Identify which cell holds the provided text, then report its (x, y) central coordinate. 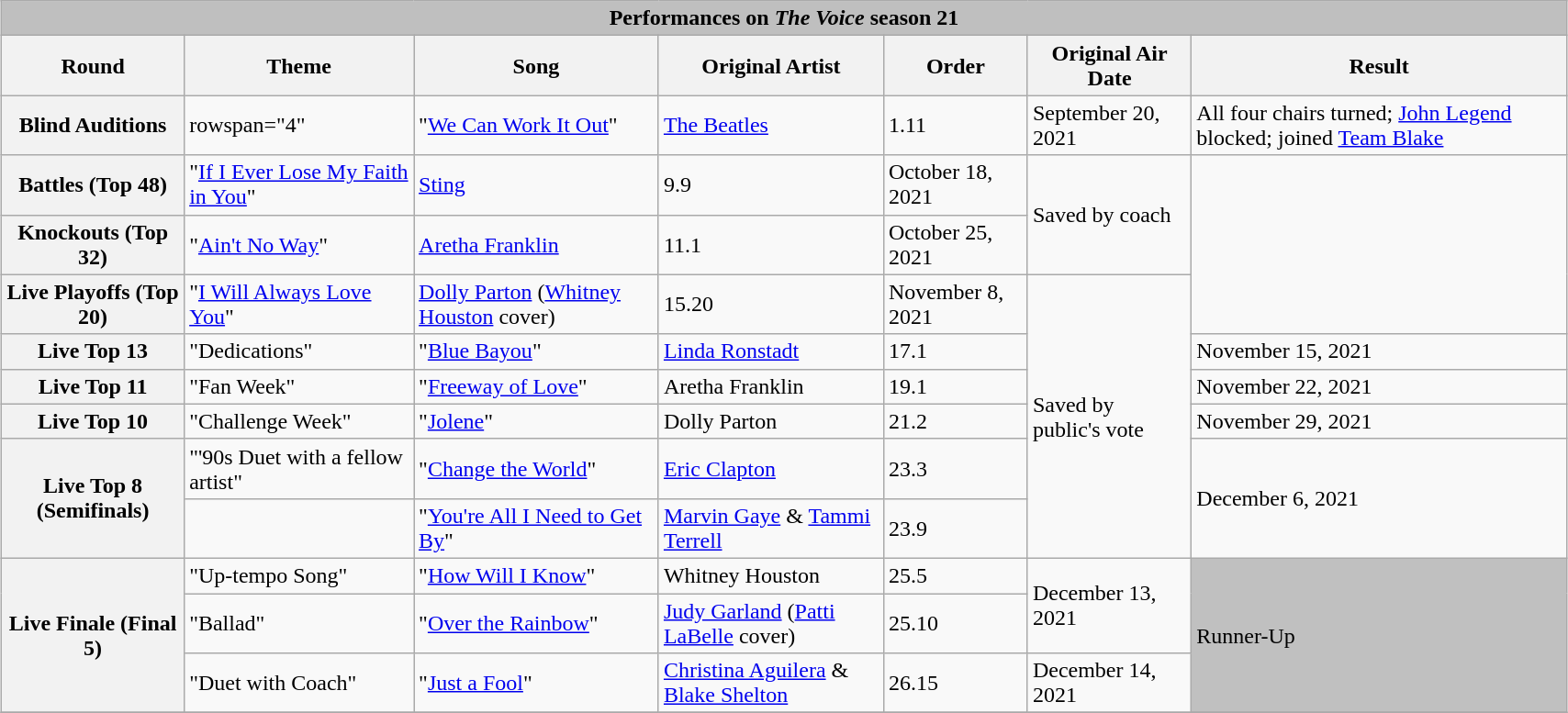
9.9 (771, 185)
"Ain't No Way" (299, 244)
Saved by coach (1109, 215)
1.11 (955, 125)
Christina Aguilera & Blake Shelton (771, 683)
"Blue Bayou" (536, 351)
The Beatles (771, 125)
Order (955, 66)
"If I Ever Lose My Faith in You" (299, 185)
"Challenge Week" (299, 421)
Performances on The Voice season 21 (784, 18)
Live Top 8 (Semifinals) (94, 498)
November 22, 2021 (1379, 386)
Dolly Parton (771, 421)
Runner-Up (1379, 635)
23.3 (955, 468)
September 20, 2021 (1109, 125)
Live Playoffs (Top 20) (94, 305)
"'90s Duet with a fellow artist" (299, 468)
Dolly Parton (Whitney Houston cover) (536, 305)
Eric Clapton (771, 468)
October 18, 2021 (955, 185)
Original Artist (771, 66)
25.10 (955, 622)
"Freeway of Love" (536, 386)
Result (1379, 66)
Original Air Date (1109, 66)
December 13, 2021 (1109, 606)
November 15, 2021 (1379, 351)
26.15 (955, 683)
Live Finale (Final 5) (94, 635)
Judy Garland (Patti LaBelle cover) (771, 622)
Knockouts (Top 32) (94, 244)
December 6, 2021 (1379, 498)
Theme (299, 66)
11.1 (771, 244)
"You're All I Need to Get By" (536, 529)
"Jolene" (536, 421)
"How Will I Know" (536, 575)
Live Top 11 (94, 386)
December 14, 2021 (1109, 683)
Sting (536, 185)
Saved by public's vote (1109, 417)
21.2 (955, 421)
"Over the Rainbow" (536, 622)
"Duet with Coach" (299, 683)
"Dedications" (299, 351)
"Change the World" (536, 468)
Marvin Gaye & Tammi Terrell (771, 529)
"I Will Always Love You" (299, 305)
rowspan="4" (299, 125)
All four chairs turned; John Legend blocked; joined Team Blake (1379, 125)
Song (536, 66)
Live Top 10 (94, 421)
15.20 (771, 305)
"Fan Week" (299, 386)
November 29, 2021 (1379, 421)
23.9 (955, 529)
17.1 (955, 351)
"Up-tempo Song" (299, 575)
November 8, 2021 (955, 305)
25.5 (955, 575)
19.1 (955, 386)
"We Can Work It Out" (536, 125)
Linda Ronstadt (771, 351)
Round (94, 66)
Whitney Houston (771, 575)
October 25, 2021 (955, 244)
"Just a Fool" (536, 683)
Live Top 13 (94, 351)
Blind Auditions (94, 125)
"Ballad" (299, 622)
Battles (Top 48) (94, 185)
